Output the [x, y] coordinate of the center of the cell containing the given text.  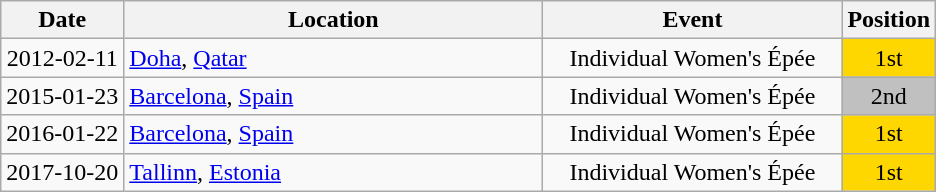
Doha, Qatar [334, 58]
2015-01-23 [62, 96]
2016-01-22 [62, 134]
2012-02-11 [62, 58]
Date [62, 20]
Location [334, 20]
Event [692, 20]
2017-10-20 [62, 172]
2nd [889, 96]
Tallinn, Estonia [334, 172]
Position [889, 20]
